Scan for the cell matching the given text and deliver its (x, y) coordinate at center. 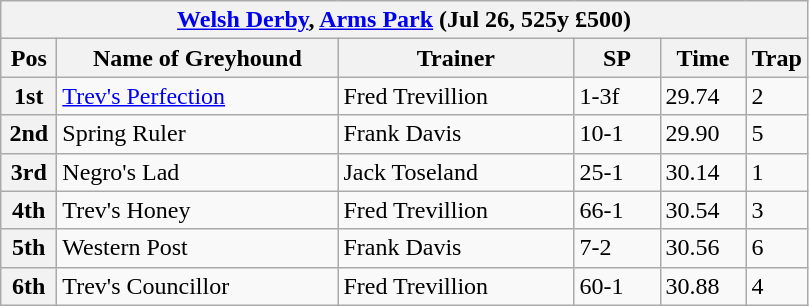
7-2 (617, 248)
Trev's Councillor (198, 286)
Trev's Perfection (198, 96)
Spring Ruler (198, 134)
30.54 (703, 210)
6 (776, 248)
5 (776, 134)
6th (29, 286)
4th (29, 210)
1st (29, 96)
30.88 (703, 286)
4 (776, 286)
Negro's Lad (198, 172)
Welsh Derby, Arms Park (Jul 26, 525y £500) (404, 20)
66-1 (617, 210)
Trap (776, 58)
1-3f (617, 96)
30.56 (703, 248)
Jack Toseland (456, 172)
5th (29, 248)
Trev's Honey (198, 210)
29.74 (703, 96)
Time (703, 58)
30.14 (703, 172)
Trainer (456, 58)
1 (776, 172)
Name of Greyhound (198, 58)
3rd (29, 172)
29.90 (703, 134)
25-1 (617, 172)
3 (776, 210)
2nd (29, 134)
Pos (29, 58)
60-1 (617, 286)
2 (776, 96)
10-1 (617, 134)
SP (617, 58)
Western Post (198, 248)
